From the cell containing the given text, extract its center point as [X, Y] coordinate. 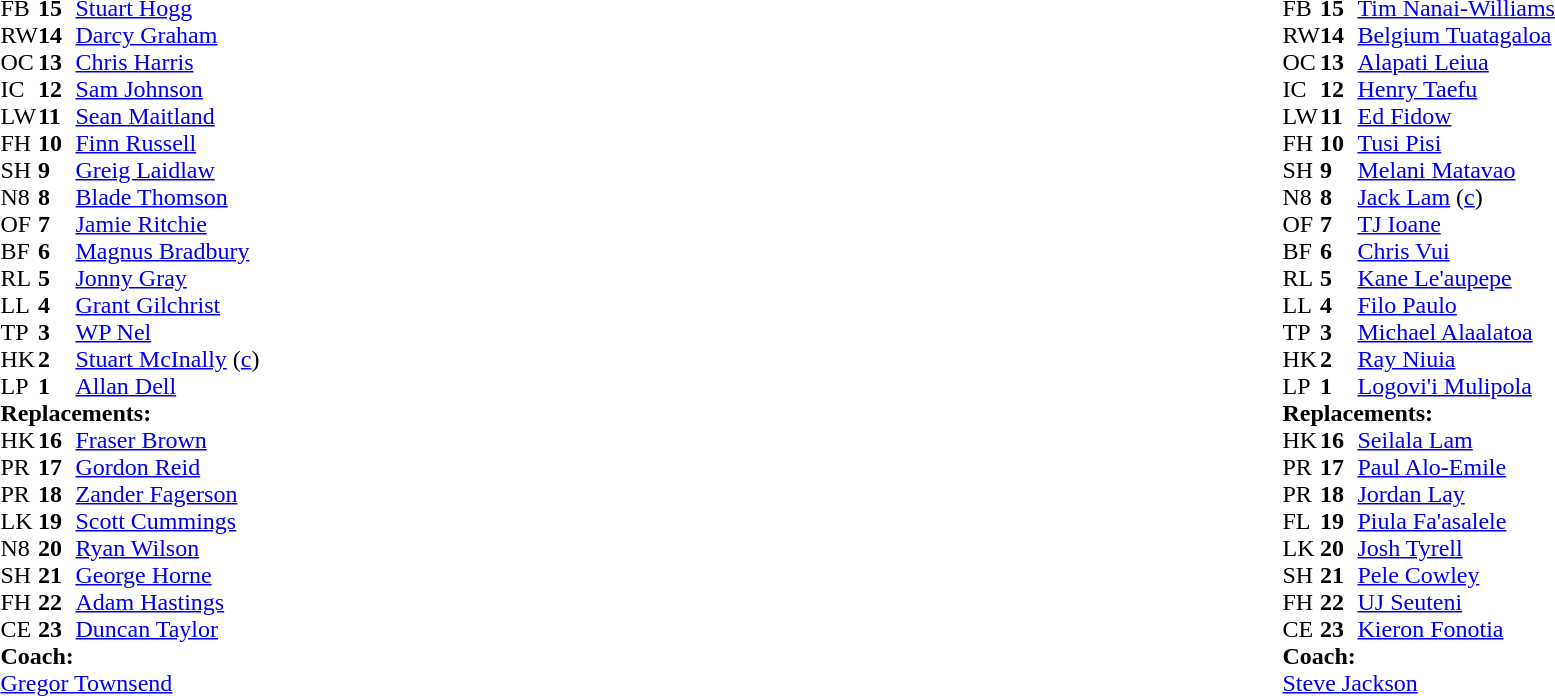
Scott Cummings [168, 522]
Jonny Gray [168, 278]
Belgium Tuatagaloa [1456, 36]
Alapati Leiua [1456, 62]
Chris Harris [168, 62]
Magnus Bradbury [168, 252]
George Horne [168, 576]
Grant Gilchrist [168, 306]
Jack Lam (c) [1456, 198]
Sam Johnson [168, 90]
Blade Thomson [168, 198]
Seilala Lam [1456, 440]
Ed Fidow [1456, 116]
Finn Russell [168, 144]
Kane Le'aupepe [1456, 278]
TJ Ioane [1456, 224]
Kieron Fonotia [1456, 630]
Chris Vui [1456, 252]
Melani Matavao [1456, 170]
Logovi'i Mulipola [1456, 386]
Filo Paulo [1456, 306]
Fraser Brown [168, 440]
Greig Laidlaw [168, 170]
Gordon Reid [168, 468]
Adam Hastings [168, 602]
Tusi Pisi [1456, 144]
Jamie Ritchie [168, 224]
Sean Maitland [168, 116]
Henry Taefu [1456, 90]
Jordan Lay [1456, 494]
Allan Dell [168, 386]
Pele Cowley [1456, 576]
WP Nel [168, 332]
Stuart McInally (c) [168, 360]
Ray Niuia [1456, 360]
Darcy Graham [168, 36]
Piula Fa'asalele [1456, 522]
FL [1301, 522]
Josh Tyrell [1456, 548]
UJ Seuteni [1456, 602]
Zander Fagerson [168, 494]
Paul Alo-Emile [1456, 468]
Michael Alaalatoa [1456, 332]
Ryan Wilson [168, 548]
Duncan Taylor [168, 630]
